Capture the cell that displays the provided text and extract its [X, Y] central coordinate. 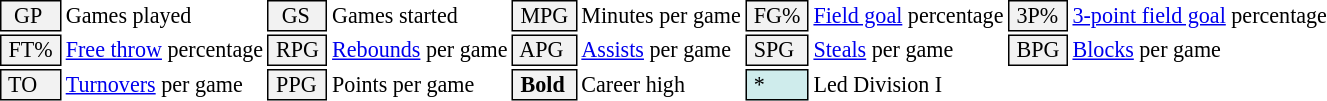
SPG [777, 50]
Turnovers per game [164, 85]
Minutes per game [661, 16]
Steals per game [908, 50]
3P% [1038, 16]
GS [298, 16]
Free throw percentage [164, 50]
Rebounds per game [420, 50]
GP [30, 16]
APG [544, 50]
Field goal percentage [908, 16]
Assists per game [661, 50]
Career high [661, 85]
* [777, 85]
Bold [544, 85]
BPG [1038, 50]
Led Division I [908, 85]
Games started [420, 16]
RPG [298, 50]
PPG [298, 85]
TO [30, 85]
MPG [544, 16]
Points per game [420, 85]
FT% [30, 50]
FG% [777, 16]
Games played [164, 16]
